Extract the (x, y) coordinate from the center of the cell holding the provided text.  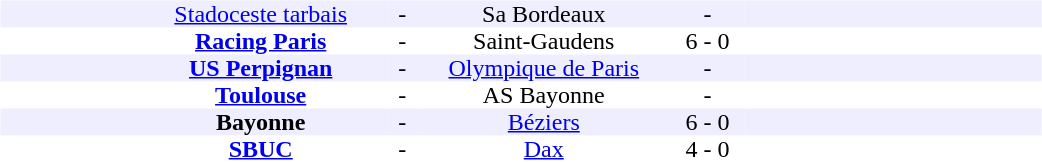
Stadoceste tarbais (260, 14)
Béziers (544, 122)
Saint-Gaudens (544, 42)
Toulouse (260, 96)
AS Bayonne (544, 96)
SBUC (260, 150)
4 - 0 (707, 150)
Racing Paris (260, 42)
Dax (544, 150)
US Perpignan (260, 68)
Olympique de Paris (544, 68)
Bayonne (260, 122)
Sa Bordeaux (544, 14)
